Identify which cell holds the provided text, then report its [x, y] central coordinate. 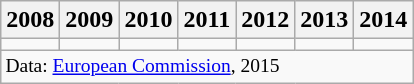
2010 [148, 20]
2013 [324, 20]
Data: European Commission, 2015 [207, 66]
2014 [384, 20]
2009 [90, 20]
2012 [266, 20]
2008 [30, 20]
2011 [207, 20]
